Capture the cell that displays the provided text and extract its [x, y] central coordinate. 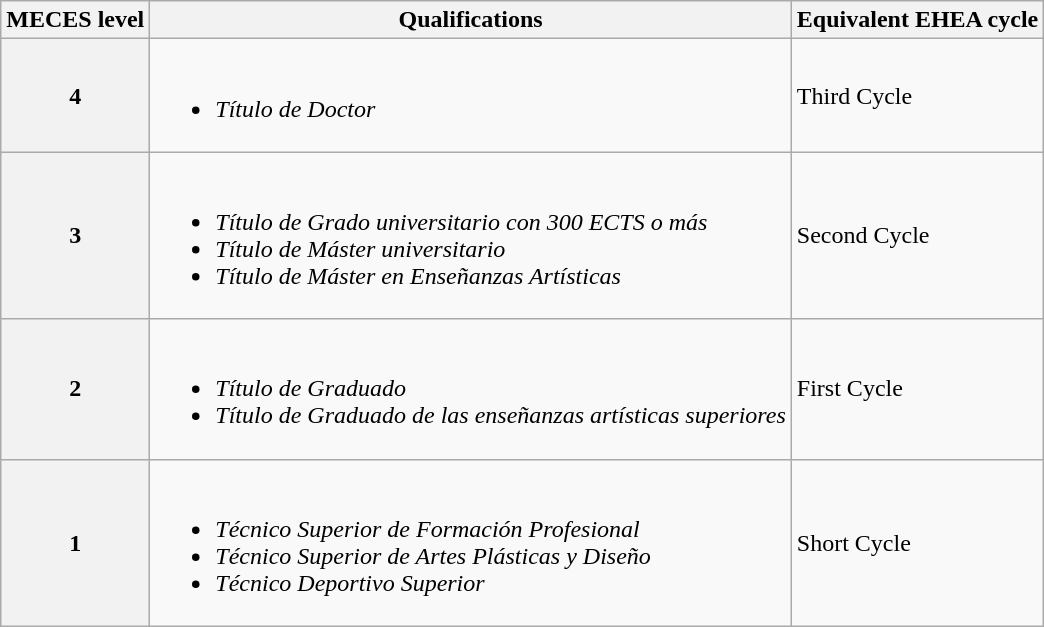
Third Cycle [917, 96]
Second Cycle [917, 236]
Título de Grado universitario con 300 ECTS o másTítulo de Máster universitarioTítulo de Máster en Enseñanzas Artísticas [471, 236]
First Cycle [917, 389]
Título de GraduadoTítulo de Graduado de las enseñanzas artísticas superiores [471, 389]
Qualifications [471, 20]
2 [76, 389]
Técnico Superior de Formación ProfesionalTécnico Superior de Artes Plásticas y DiseñoTécnico Deportivo Superior [471, 542]
Equivalent EHEA cycle [917, 20]
4 [76, 96]
Short Cycle [917, 542]
MECES level [76, 20]
1 [76, 542]
Título de Doctor [471, 96]
3 [76, 236]
